Capture the cell that displays the provided text and extract its [x, y] central coordinate. 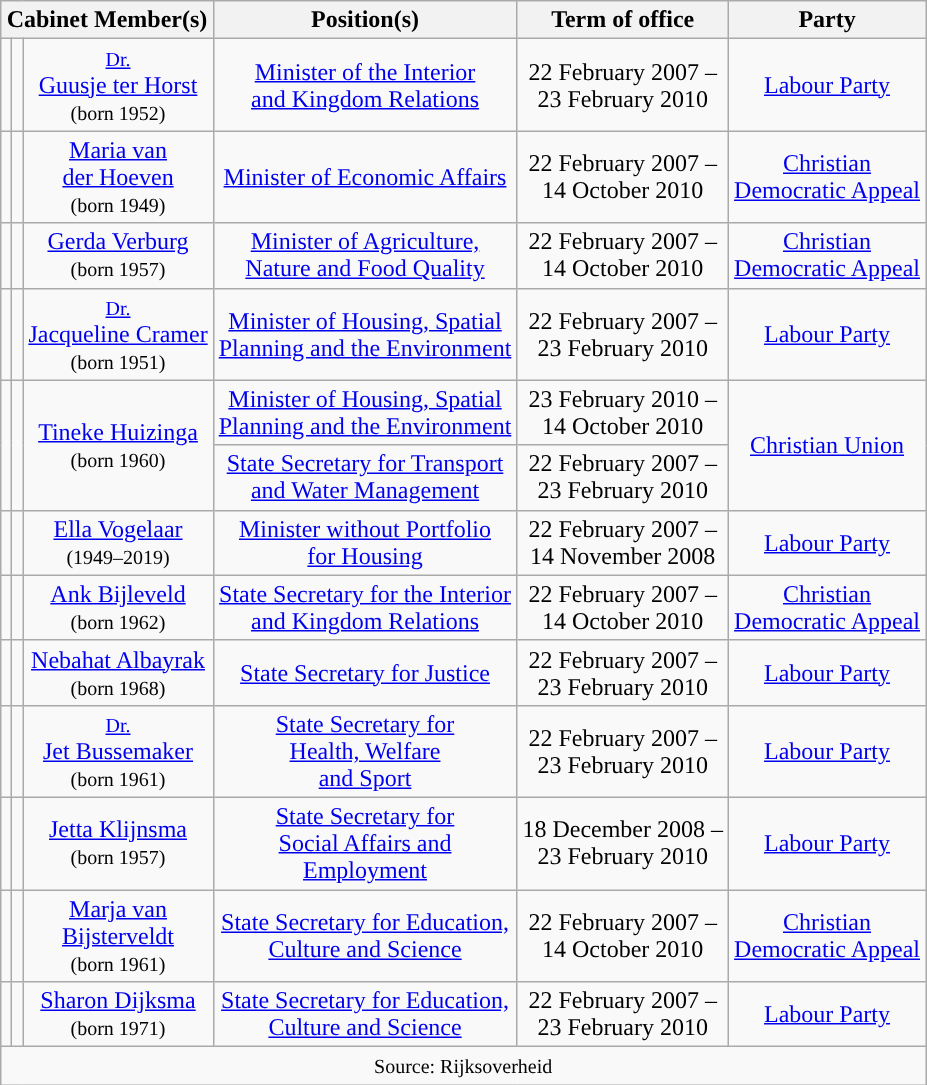
22 February 2007 – 14 November 2008 [623, 542]
Source: Rijksoverheid [464, 1066]
Position(s) [365, 20]
Dr. Jacqueline Cramer (born 1951) [118, 334]
Christian Union [828, 445]
Nebahat Albayrak (born 1968) [118, 672]
Tineke Huizinga (born 1960) [118, 445]
State Secretary for the Interior and Kingdom Relations [365, 608]
State Secretary for Health, Welfare and Sport [365, 751]
Jetta Klijnsma (born 1957) [118, 843]
18 December 2008 – 23 February 2010 [623, 843]
Cabinet Member(s) [107, 20]
Minister of the Interior and Kingdom Relations [365, 85]
Dr. Jet Bussemaker (born 1961) [118, 751]
Sharon Dijksma (born 1971) [118, 1014]
Minister of Economic Affairs [365, 177]
Term of office [623, 20]
Ella Vogelaar (1949–2019) [118, 542]
State Secretary for Social Affairs and Employment [365, 843]
Minister of Agriculture, Nature and Food Quality [365, 256]
Party [828, 20]
Dr. Guusje ter Horst (born 1952) [118, 85]
23 February 2010 – 14 October 2010 [623, 412]
State Secretary for Transport and Water Management [365, 478]
Gerda Verburg (born 1957) [118, 256]
State Secretary for Justice [365, 672]
Minister without Portfolio for Housing [365, 542]
Ank Bijleveld (born 1962) [118, 608]
Marja van Bijsterveldt (born 1961) [118, 936]
Maria van der Hoeven (born 1949) [118, 177]
